Output the (x, y) coordinate of the center of the cell containing the given text.  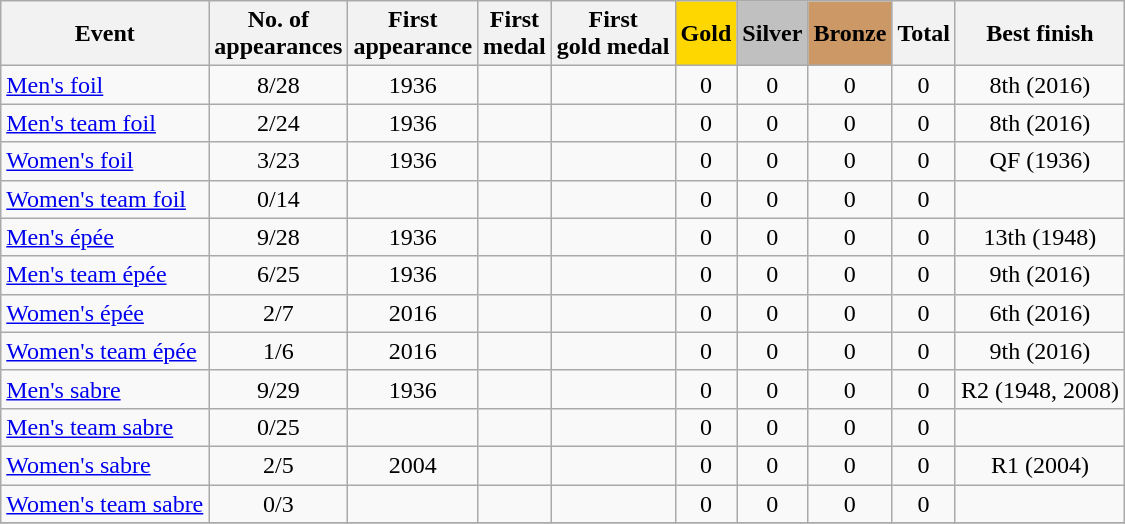
6th (2016) (1040, 313)
9/28 (278, 237)
Men's épée (105, 237)
Men's team épée (105, 275)
Silver (772, 34)
Women's foil (105, 161)
Firstappearance (413, 34)
Women's team foil (105, 199)
8/28 (278, 85)
Gold (706, 34)
Men's foil (105, 85)
2/24 (278, 123)
9/29 (278, 389)
Firstgold medal (613, 34)
0/25 (278, 427)
R1 (2004) (1040, 465)
2/7 (278, 313)
13th (1948) (1040, 237)
Women's team épée (105, 351)
Event (105, 34)
0/3 (278, 503)
2/5 (278, 465)
6/25 (278, 275)
Women's sabre (105, 465)
1/6 (278, 351)
R2 (1948, 2008) (1040, 389)
2004 (413, 465)
3/23 (278, 161)
Best finish (1040, 34)
Men's team foil (105, 123)
Total (924, 34)
QF (1936) (1040, 161)
Women's épée (105, 313)
0/14 (278, 199)
Men's sabre (105, 389)
No. ofappearances (278, 34)
Bronze (850, 34)
Firstmedal (515, 34)
Women's team sabre (105, 503)
Men's team sabre (105, 427)
